Capture the cell that displays the provided text and extract its (X, Y) central coordinate. 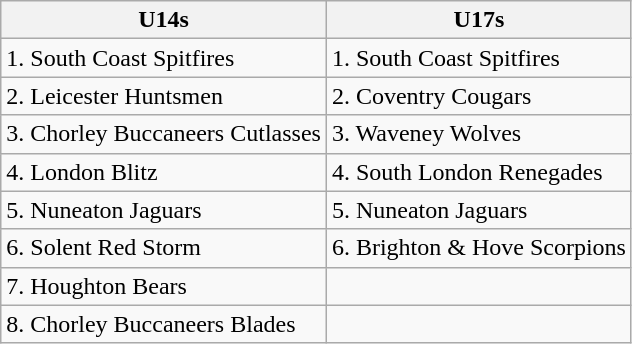
3. Waveney Wolves (478, 134)
3. Chorley Buccaneers Cutlasses (164, 134)
U14s (164, 20)
2. Coventry Cougars (478, 96)
4. South London Renegades (478, 172)
7. Houghton Bears (164, 286)
U17s (478, 20)
4. London Blitz (164, 172)
6. Solent Red Storm (164, 248)
8. Chorley Buccaneers Blades (164, 324)
6. Brighton & Hove Scorpions (478, 248)
2. Leicester Huntsmen (164, 96)
